For the text-containing cell, return its midpoint in [X, Y] coordinate format. 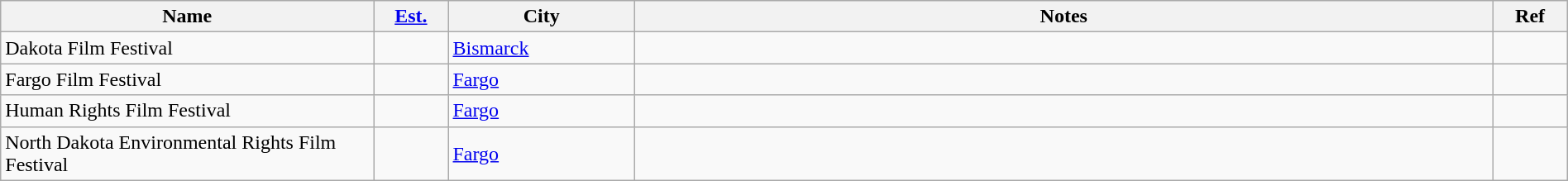
Human Rights Film Festival [187, 111]
Dakota Film Festival [187, 48]
City [542, 17]
Bismarck [542, 48]
Est. [411, 17]
Name [187, 17]
Notes [1064, 17]
Ref [1530, 17]
North Dakota Environmental Rights Film Festival [187, 154]
Fargo Film Festival [187, 79]
